Provide the (X, Y) coordinate of the cell's center where the given text is located.  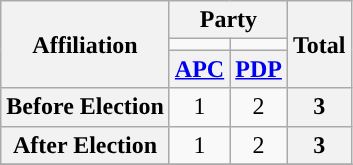
Total (319, 44)
After Election (86, 145)
APC (199, 69)
Party (228, 20)
Affiliation (86, 44)
PDP (259, 69)
Before Election (86, 107)
